Search for the cell housing the specified text and yield its (x, y) center coordinate. 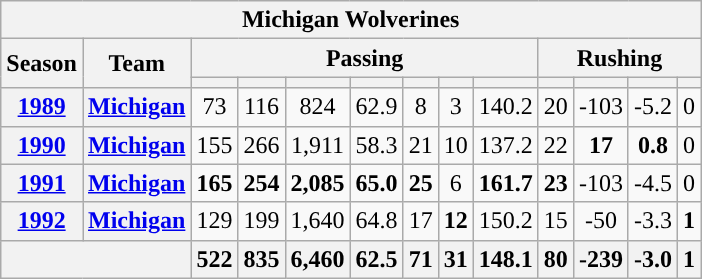
65.0 (376, 183)
137.2 (506, 145)
Michigan Wolverines (351, 20)
824 (318, 107)
22 (556, 145)
1991 (42, 183)
254 (262, 183)
148.1 (506, 259)
21 (420, 145)
23 (556, 183)
-4.5 (652, 183)
58.3 (376, 145)
Rushing (619, 58)
835 (262, 259)
71 (420, 259)
-5.2 (652, 107)
15 (556, 221)
1992 (42, 221)
62.9 (376, 107)
64.8 (376, 221)
3 (456, 107)
165 (214, 183)
31 (456, 259)
199 (262, 221)
1,911 (318, 145)
155 (214, 145)
8 (420, 107)
129 (214, 221)
6,460 (318, 259)
266 (262, 145)
-3.0 (652, 259)
80 (556, 259)
Passing (364, 58)
-239 (600, 259)
140.2 (506, 107)
Team (136, 64)
116 (262, 107)
12 (456, 221)
522 (214, 259)
-3.3 (652, 221)
Season (42, 64)
1990 (42, 145)
20 (556, 107)
1989 (42, 107)
161.7 (506, 183)
2,085 (318, 183)
25 (420, 183)
0.8 (652, 145)
73 (214, 107)
62.5 (376, 259)
-50 (600, 221)
6 (456, 183)
10 (456, 145)
1,640 (318, 221)
150.2 (506, 221)
